For the text-containing cell, return its midpoint in [x, y] coordinate format. 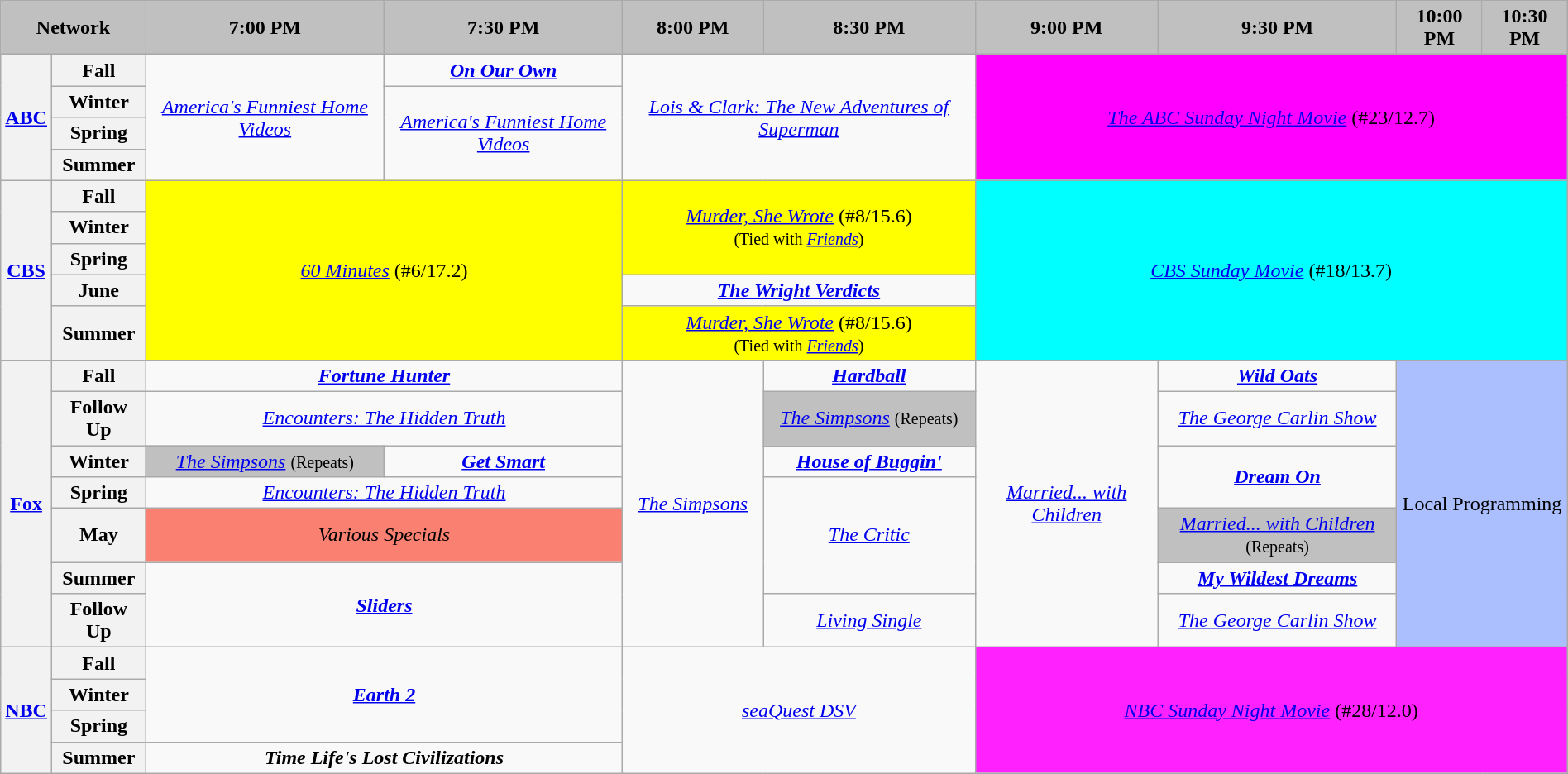
Sliders [384, 605]
Fortune Hunter [384, 375]
Wild Oats [1277, 375]
60 Minutes (#6/17.2) [384, 270]
Time Life's Lost Civilizations [384, 757]
10:00 PM [1439, 28]
On Our Own [504, 70]
Married... with Children (Repeats) [1277, 536]
seaQuest DSV [799, 710]
Local Programming [1482, 503]
7:00 PM [265, 28]
Married... with Children [1067, 503]
Hardball [869, 375]
Network [73, 28]
Living Single [869, 620]
Fox [26, 503]
The Critic [869, 536]
Dream On [1277, 476]
June [98, 290]
Get Smart [504, 461]
NBC Sunday Night Movie (#28/12.0) [1271, 710]
8:00 PM [693, 28]
9:30 PM [1277, 28]
9:00 PM [1067, 28]
10:30 PM [1525, 28]
My Wildest Dreams [1277, 578]
The Wright Verdicts [799, 290]
8:30 PM [869, 28]
May [98, 536]
Lois & Clark: The New Adventures of Superman [799, 117]
CBS [26, 270]
CBS Sunday Movie (#18/13.7) [1271, 270]
NBC [26, 710]
The ABC Sunday Night Movie (#23/12.7) [1271, 117]
ABC [26, 117]
Various Specials [384, 536]
The Simpsons [693, 503]
Earth 2 [384, 695]
7:30 PM [504, 28]
House of Buggin' [869, 461]
